Identify which cell holds the provided text, then report its [X, Y] central coordinate. 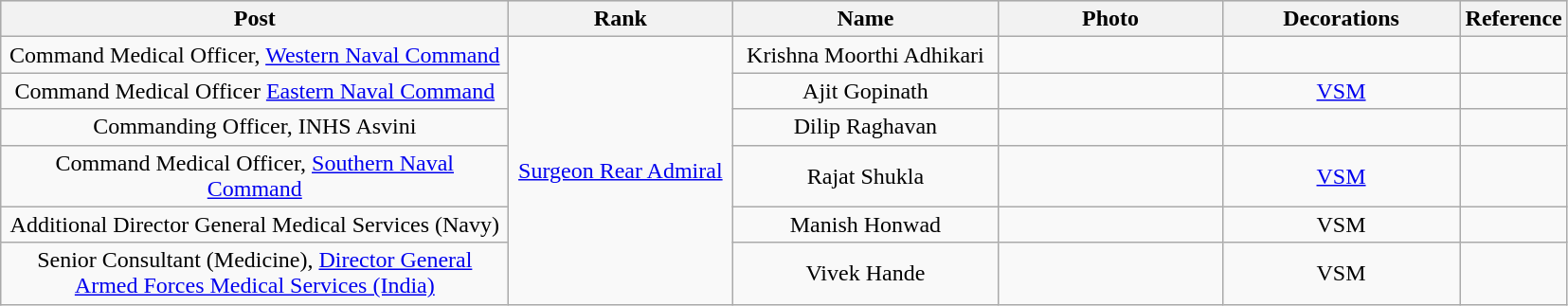
Command Medical Officer Eastern Naval Command [255, 91]
Krishna Moorthi Adhikari [866, 55]
Command Medical Officer, Western Naval Command [255, 55]
Post [255, 19]
Rank [621, 19]
Vivek Hande [866, 273]
Command Medical Officer, Southern Naval Command [255, 176]
Decorations [1342, 19]
Surgeon Rear Admiral [621, 171]
Senior Consultant (Medicine), Director General Armed Forces Medical Services (India) [255, 273]
Name [866, 19]
Rajat Shukla [866, 176]
Additional Director General Medical Services (Navy) [255, 225]
Manish Honwad [866, 225]
Reference [1514, 19]
Ajit Gopinath [866, 91]
Commanding Officer, INHS Asvini [255, 127]
Dilip Raghavan [866, 127]
Photo [1110, 19]
